Return (x, y) of the center of cell containing provided text 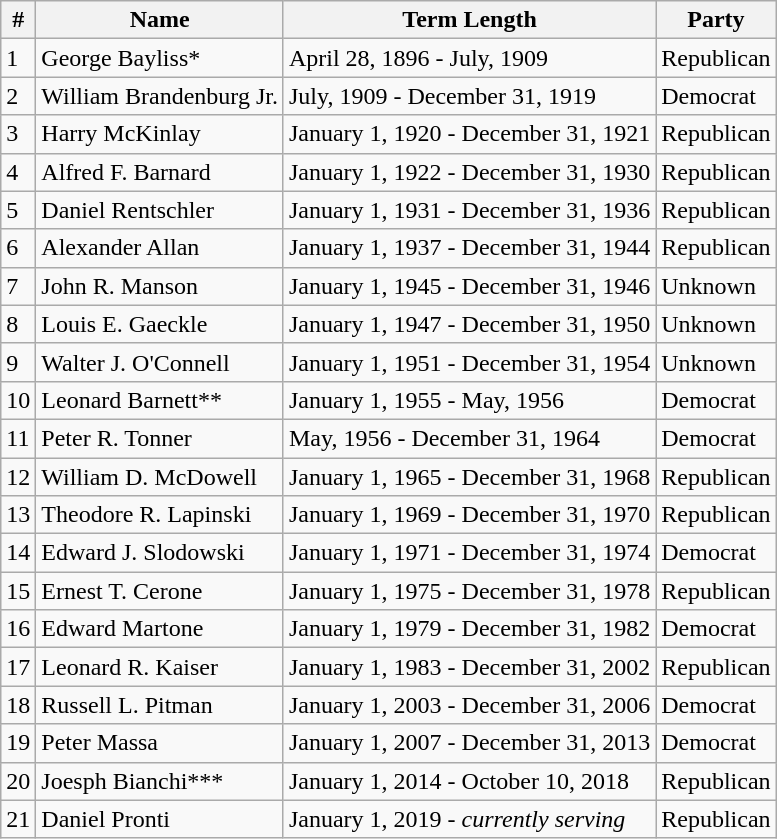
January 1, 1983 - December 31, 2002 (469, 667)
20 (18, 781)
Leonard R. Kaiser (160, 667)
3 (18, 134)
Louis E. Gaeckle (160, 324)
January 1, 1937 - December 31, 1944 (469, 248)
1 (18, 58)
Leonard Barnett** (160, 400)
6 (18, 248)
14 (18, 553)
7 (18, 286)
4 (18, 172)
January 1, 1931 - December 31, 1936 (469, 210)
5 (18, 210)
Daniel Pronti (160, 819)
John R. Manson (160, 286)
21 (18, 819)
William Brandenburg Jr. (160, 96)
10 (18, 400)
Ernest T. Cerone (160, 591)
January 1, 1979 - December 31, 1982 (469, 629)
Party (716, 20)
January 1, 1920 - December 31, 1921 (469, 134)
Name (160, 20)
16 (18, 629)
Joesph Bianchi*** (160, 781)
15 (18, 591)
Harry McKinlay (160, 134)
January 1, 1969 - December 31, 1970 (469, 515)
Peter Massa (160, 743)
January 1, 1971 - December 31, 1974 (469, 553)
Term Length (469, 20)
18 (18, 705)
9 (18, 362)
January 1, 1922 - December 31, 1930 (469, 172)
17 (18, 667)
Edward J. Slodowski (160, 553)
January 1, 1951 - December 31, 1954 (469, 362)
January 1, 2014 - October 10, 2018 (469, 781)
April 28, 1896 - July, 1909 (469, 58)
13 (18, 515)
11 (18, 438)
19 (18, 743)
January 1, 2003 - December 31, 2006 (469, 705)
Walter J. O'Connell (160, 362)
January 1, 1965 - December 31, 1968 (469, 477)
January 1, 1945 - December 31, 1946 (469, 286)
Alexander Allan (160, 248)
January 1, 2019 - currently serving (469, 819)
January 1, 1955 - May, 1956 (469, 400)
2 (18, 96)
Edward Martone (160, 629)
William D. McDowell (160, 477)
July, 1909 - December 31, 1919 (469, 96)
8 (18, 324)
Peter R. Tonner (160, 438)
Russell L. Pitman (160, 705)
May, 1956 - December 31, 1964 (469, 438)
Alfred F. Barnard (160, 172)
Theodore R. Lapinski (160, 515)
12 (18, 477)
January 1, 2007 - December 31, 2013 (469, 743)
George Bayliss* (160, 58)
January 1, 1975 - December 31, 1978 (469, 591)
January 1, 1947 - December 31, 1950 (469, 324)
Daniel Rentschler (160, 210)
# (18, 20)
